Scan for the cell matching the given text and deliver its (X, Y) coordinate at center. 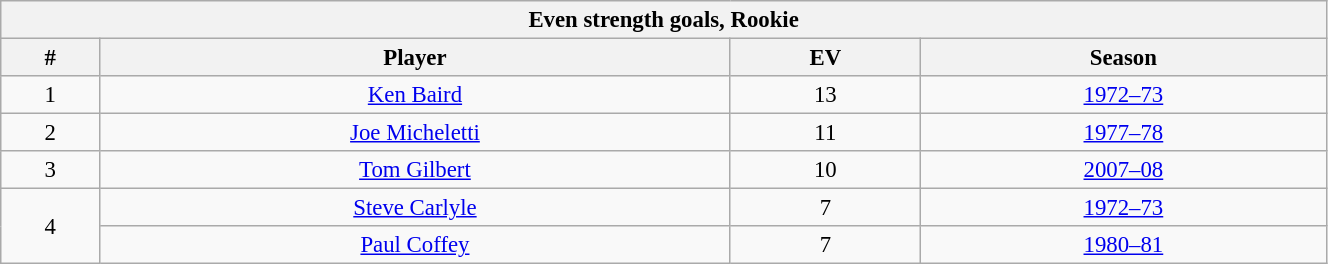
13 (825, 95)
# (50, 58)
Paul Coffey (416, 245)
Joe Micheletti (416, 133)
Ken Baird (416, 95)
Even strength goals, Rookie (664, 20)
1 (50, 95)
1977–78 (1123, 133)
Player (416, 58)
3 (50, 170)
4 (50, 226)
1980–81 (1123, 245)
11 (825, 133)
Tom Gilbert (416, 170)
2 (50, 133)
2007–08 (1123, 170)
Steve Carlyle (416, 208)
10 (825, 170)
EV (825, 58)
Season (1123, 58)
